Locate the cell with the specified text and output its (x, y) center coordinate. 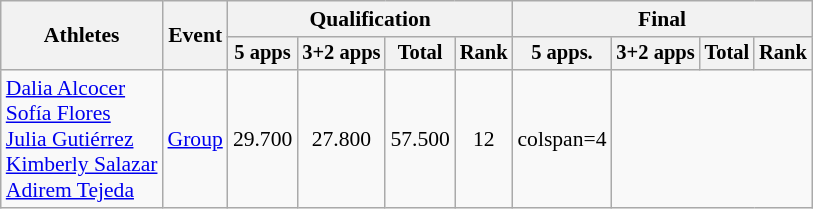
Group (196, 139)
colspan=4 (562, 139)
27.800 (341, 139)
12 (484, 139)
29.700 (262, 139)
Qualification (370, 19)
5 apps (262, 54)
Event (196, 36)
Final (662, 19)
Athletes (82, 36)
57.500 (420, 139)
Dalia AlcocerSofía FloresJulia GutiérrezKimberly SalazarAdirem Tejeda (82, 139)
5 apps. (562, 54)
